Provide the [X, Y] coordinate of the cell's center where the given text is located.  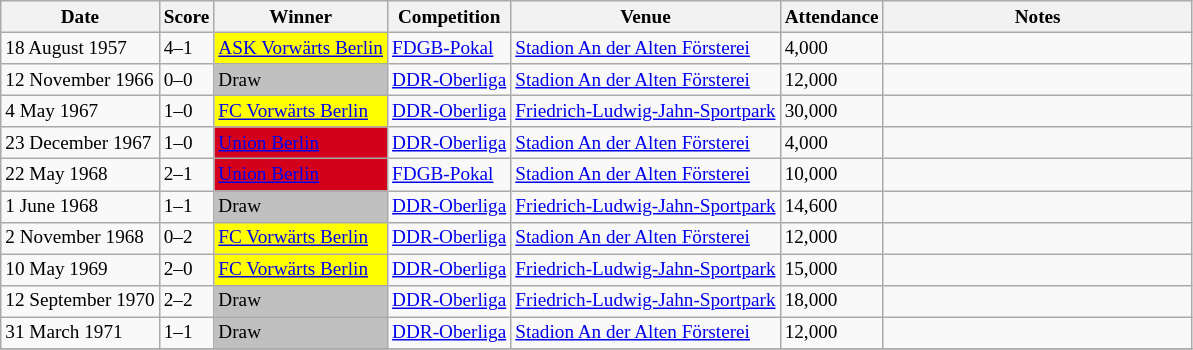
12 September 1970 [80, 301]
12 November 1966 [80, 80]
Winner [301, 17]
0–0 [186, 80]
1 June 1968 [80, 206]
Competition [450, 17]
30,000 [832, 111]
31 March 1971 [80, 333]
Date [80, 17]
22 May 1968 [80, 175]
2–0 [186, 270]
23 December 1967 [80, 143]
Score [186, 17]
18 August 1957 [80, 48]
10,000 [832, 175]
Venue [646, 17]
10 May 1969 [80, 270]
15,000 [832, 270]
14,600 [832, 206]
Attendance [832, 17]
18,000 [832, 301]
2 November 1968 [80, 238]
2–2 [186, 301]
Notes [1038, 17]
4–1 [186, 48]
2–1 [186, 175]
4 May 1967 [80, 111]
0–2 [186, 238]
ASK Vorwärts Berlin [301, 48]
